From the cell containing the given text, extract its center point as (X, Y) coordinate. 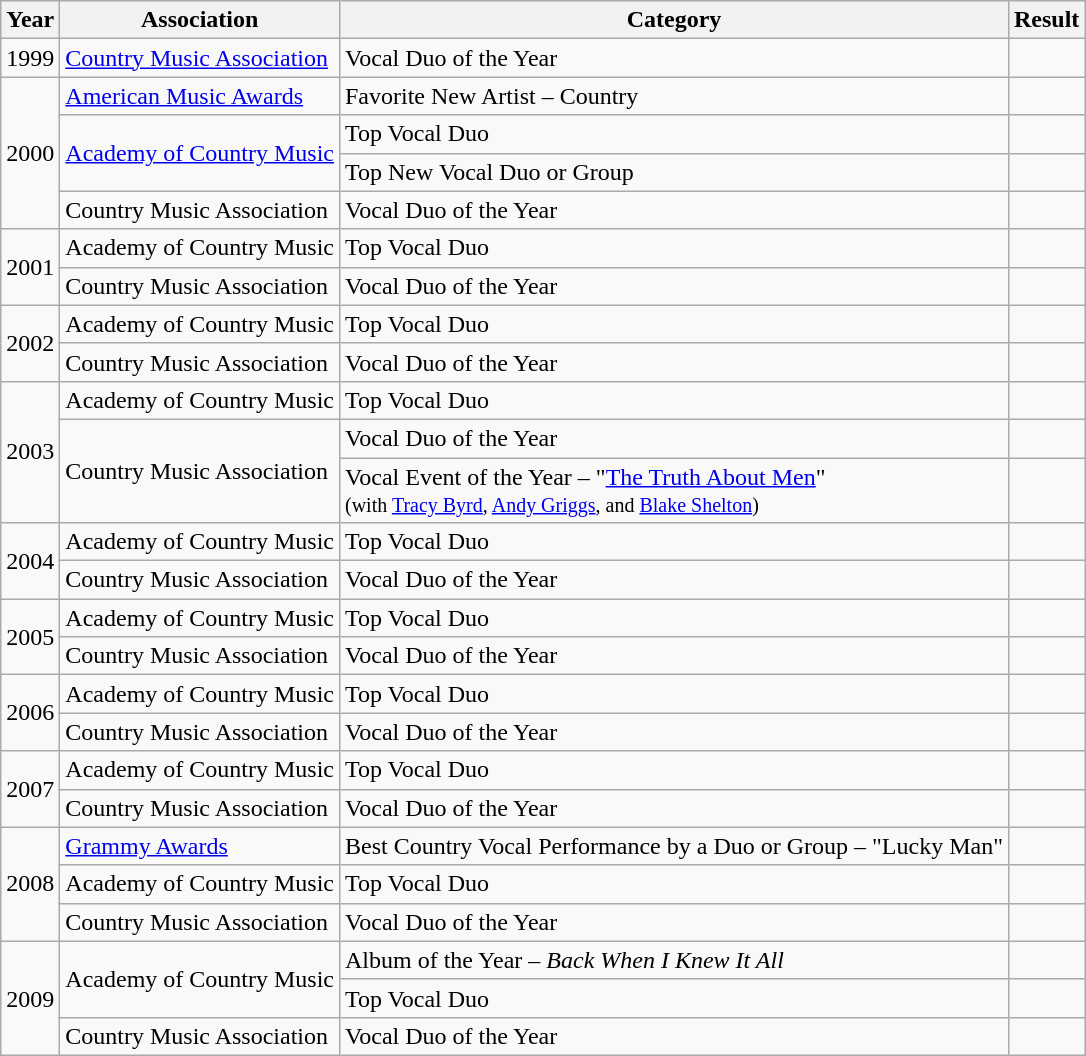
2005 (30, 637)
Association (200, 20)
2001 (30, 267)
Vocal Event of the Year – "The Truth About Men"(with Tracy Byrd, Andy Griggs, and Blake Shelton) (674, 490)
2002 (30, 343)
2004 (30, 561)
2006 (30, 713)
2003 (30, 452)
2008 (30, 884)
Grammy Awards (200, 846)
1999 (30, 58)
Year (30, 20)
Favorite New Artist – Country (674, 96)
Top New Vocal Duo or Group (674, 172)
2007 (30, 789)
2000 (30, 153)
Best Country Vocal Performance by a Duo or Group – "Lucky Man" (674, 846)
2009 (30, 998)
Result (1046, 20)
Album of the Year – Back When I Knew It All (674, 960)
Category (674, 20)
American Music Awards (200, 96)
